Output the [x, y] coordinate of the center of the cell containing the given text.  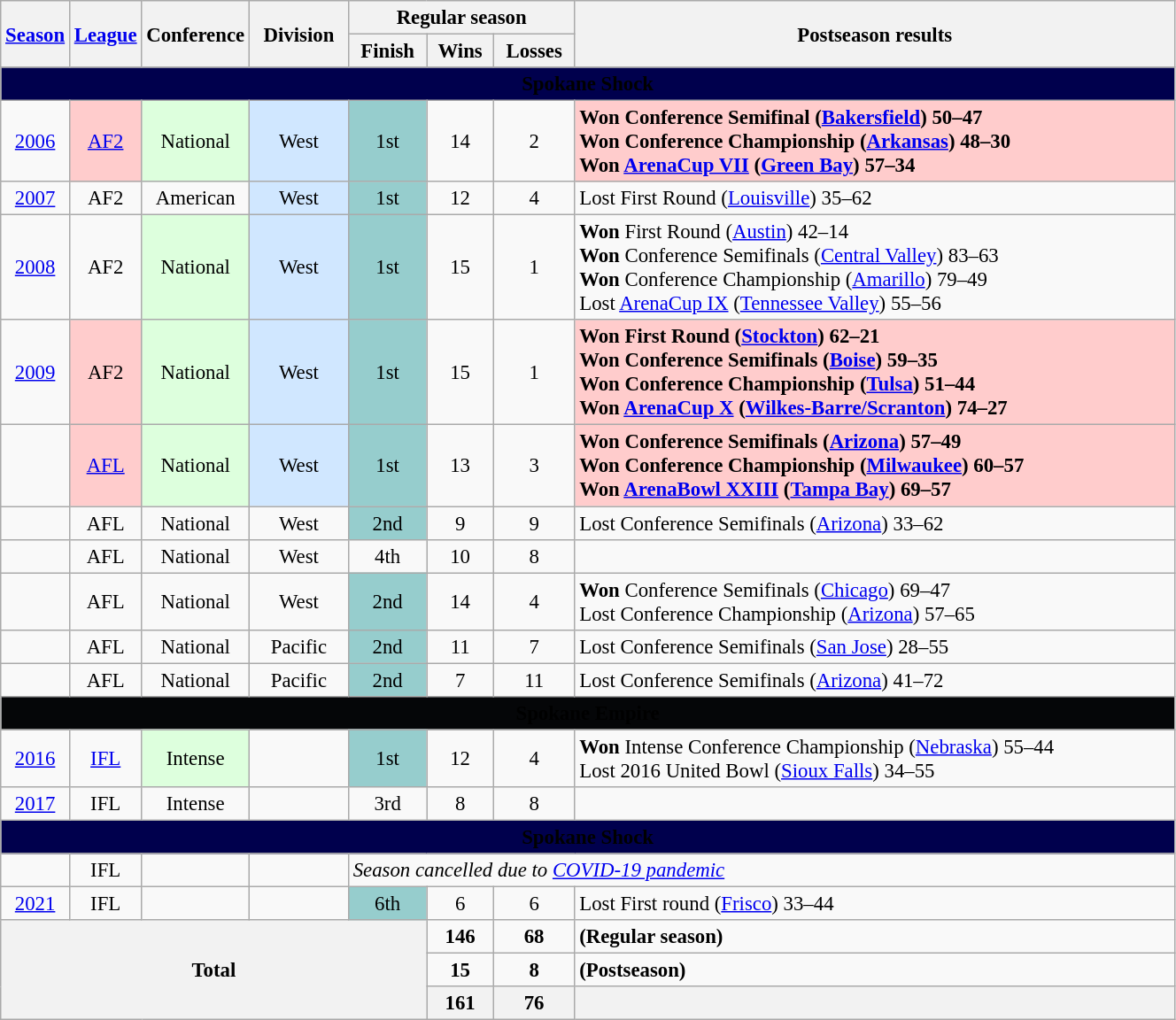
3 [534, 466]
Season [35, 34]
Lost Conference Semifinals (Arizona) 33–62 [875, 523]
American [196, 198]
(Postseason) [875, 970]
Losses [534, 51]
146 [460, 937]
Regular season [460, 18]
2008 [35, 267]
Won Conference Semifinals (Chicago) 69–47 Lost Conference Championship (Arizona) 57–65 [875, 602]
Lost Conference Semifinals (Arizona) 41–72 [875, 680]
Won Conference Semifinal (Bakersfield) 50–47 Won Conference Championship (Arkansas) 48–30 Won ArenaCup VII (Green Bay) 57–34 [875, 142]
Wins [460, 51]
2017 [35, 804]
Spokane Empire [588, 714]
2009 [35, 374]
League [104, 34]
Total [214, 970]
Division [298, 34]
4th [387, 556]
Won Conference Semifinals (Arizona) 57–49 Won Conference Championship (Milwaukee) 60–57 Won ArenaBowl XXIII (Tampa Bay) 69–57 [875, 466]
(Regular season) [875, 937]
3rd [387, 804]
6th [387, 904]
2021 [35, 904]
Won Intense Conference Championship (Nebraska) 55–44Lost 2016 United Bowl (Sioux Falls) 34–55 [875, 758]
Season cancelled due to COVID-19 pandemic [762, 870]
68 [534, 937]
76 [534, 1003]
Finish [387, 51]
2 [534, 142]
13 [460, 466]
10 [460, 556]
Lost First round (Frisco) 33–44 [875, 904]
Lost First Round (Louisville) 35–62 [875, 198]
2007 [35, 198]
Conference [196, 34]
Postseason results [875, 34]
2006 [35, 142]
161 [460, 1003]
Lost Conference Semifinals (San Jose) 28–55 [875, 646]
2016 [35, 758]
